Extract the [x, y] coordinate from the center of the cell holding the provided text.  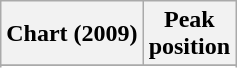
Chart (2009) [72, 34]
Peakposition [189, 34]
